Return the [X, Y] coordinate for the center point of the cell that contains the specified text.  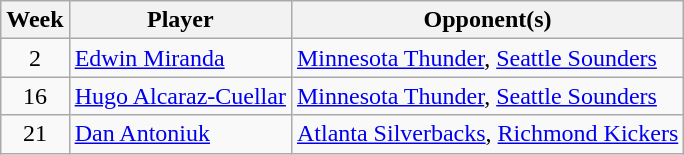
Opponent(s) [487, 20]
Edwin Miranda [180, 58]
Week [35, 20]
Dan Antoniuk [180, 134]
21 [35, 134]
2 [35, 58]
Player [180, 20]
Atlanta Silverbacks, Richmond Kickers [487, 134]
16 [35, 96]
Hugo Alcaraz-Cuellar [180, 96]
